Extract the (x, y) coordinate from the center of the cell holding the provided text.  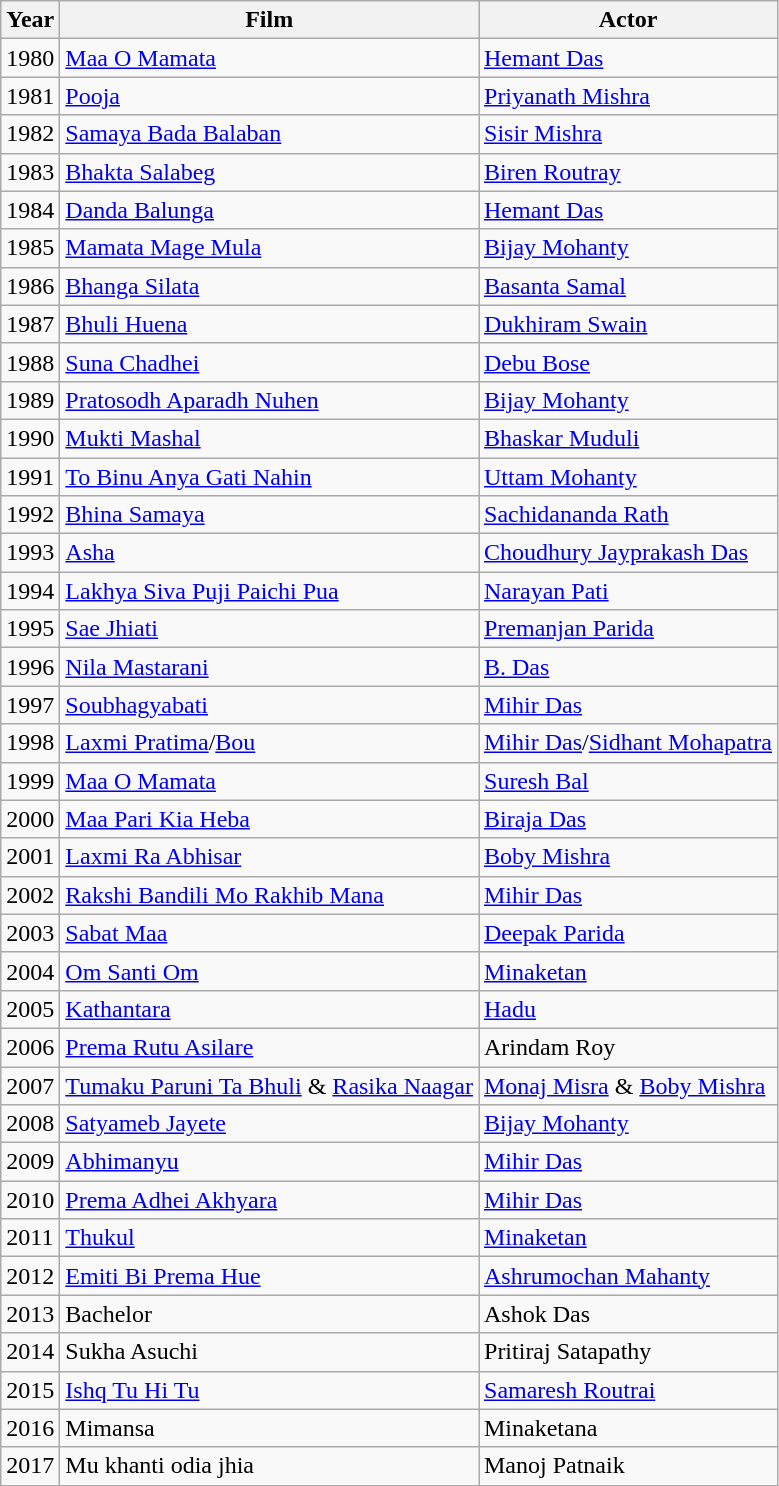
Arindam Roy (628, 1047)
Basanta Samal (628, 286)
Hadu (628, 1009)
1984 (30, 210)
1990 (30, 438)
1999 (30, 781)
1981 (30, 96)
Pritiraj Satapathy (628, 1352)
2005 (30, 1009)
2001 (30, 857)
2004 (30, 971)
Prema Adhei Akhyara (270, 1200)
Thukul (270, 1238)
Samaya Bada Balaban (270, 134)
To Binu Anya Gati Nahin (270, 477)
2016 (30, 1428)
Sachidananda Rath (628, 515)
1993 (30, 553)
Monaj Misra & Boby Mishra (628, 1085)
1986 (30, 286)
Choudhury Jayprakash Das (628, 553)
Actor (628, 20)
Sabat Maa (270, 933)
2012 (30, 1276)
Uttam Mohanty (628, 477)
Ishq Tu Hi Tu (270, 1390)
1985 (30, 248)
Suna Chadhei (270, 362)
Satyameb Jayete (270, 1124)
2011 (30, 1238)
Pratosodh Aparadh Nuhen (270, 400)
Ashok Das (628, 1314)
Nila Mastarani (270, 667)
Mihir Das/Sidhant Mohapatra (628, 743)
Ashrumochan Mahanty (628, 1276)
Bhaskar Muduli (628, 438)
Bhakta Salabeg (270, 172)
Laxmi Ra Abhisar (270, 857)
2015 (30, 1390)
1997 (30, 705)
Dukhiram Swain (628, 324)
Om Santi Om (270, 971)
1980 (30, 58)
2017 (30, 1466)
Prema Rutu Asilare (270, 1047)
Samaresh Routrai (628, 1390)
Premanjan Parida (628, 629)
Tumaku Paruni Ta Bhuli & Rasika Naagar (270, 1085)
Abhimanyu (270, 1162)
Debu Bose (628, 362)
Biren Routray (628, 172)
1982 (30, 134)
Sae Jhiati (270, 629)
Film (270, 20)
Bhina Samaya (270, 515)
Boby Mishra (628, 857)
1988 (30, 362)
Bachelor (270, 1314)
Sisir Mishra (628, 134)
Narayan Pati (628, 591)
Mamata Mage Mula (270, 248)
1991 (30, 477)
Deepak Parida (628, 933)
Biraja Das (628, 819)
Kathantara (270, 1009)
1989 (30, 400)
Maa Pari Kia Heba (270, 819)
1998 (30, 743)
Bhanga Silata (270, 286)
B. Das (628, 667)
2003 (30, 933)
2013 (30, 1314)
Year (30, 20)
Suresh Bal (628, 781)
Mimansa (270, 1428)
Rakshi Bandili Mo Rakhib Mana (270, 895)
2002 (30, 895)
2014 (30, 1352)
1992 (30, 515)
1996 (30, 667)
Laxmi Pratima/Bou (270, 743)
Sukha Asuchi (270, 1352)
2006 (30, 1047)
Manoj Patnaik (628, 1466)
Bhuli Huena (270, 324)
1987 (30, 324)
Mukti Mashal (270, 438)
Pooja (270, 96)
2007 (30, 1085)
2010 (30, 1200)
1994 (30, 591)
Asha (270, 553)
2008 (30, 1124)
Priyanath Mishra (628, 96)
Lakhya Siva Puji Paichi Pua (270, 591)
Danda Balunga (270, 210)
Emiti Bi Prema Hue (270, 1276)
1995 (30, 629)
2000 (30, 819)
Soubhagyabati (270, 705)
Mu khanti odia jhia (270, 1466)
1983 (30, 172)
2009 (30, 1162)
Minaketana (628, 1428)
